Return (X, Y) of the center of cell containing provided text 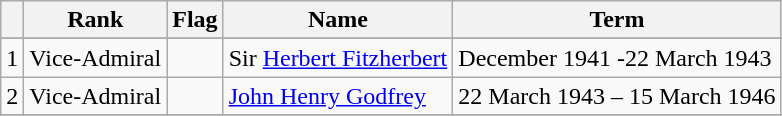
2 (12, 96)
Name (338, 20)
Rank (96, 20)
Sir Herbert Fitzherbert (338, 58)
1 (12, 58)
December 1941 -22 March 1943 (617, 58)
Term (617, 20)
Flag (195, 20)
22 March 1943 – 15 March 1946 (617, 96)
John Henry Godfrey (338, 96)
